For the text-containing cell, return its midpoint in [x, y] coordinate format. 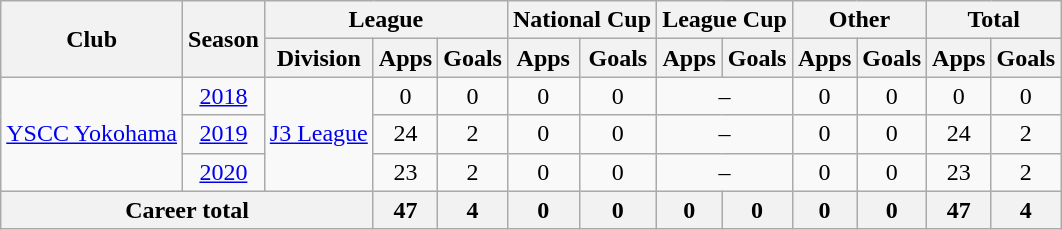
2018 [224, 96]
2020 [224, 172]
Club [92, 39]
Other [859, 20]
League [386, 20]
League Cup [725, 20]
National Cup [582, 20]
J3 League [318, 134]
Total [994, 20]
Season [224, 39]
Career total [188, 210]
YSCC Yokohama [92, 134]
2019 [224, 134]
Division [318, 58]
